Provide the [X, Y] coordinate of the cell's center where the given text is located.  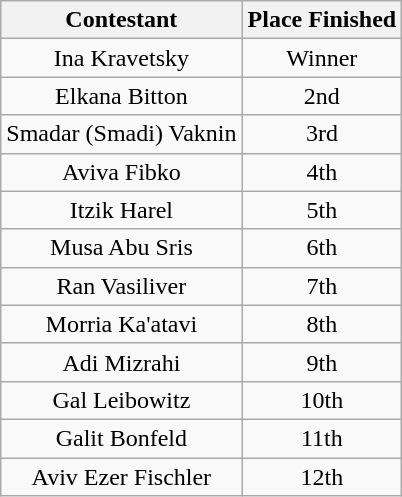
Contestant [122, 20]
10th [322, 400]
Winner [322, 58]
Aviv Ezer Fischler [122, 477]
8th [322, 324]
Aviva Fibko [122, 172]
Place Finished [322, 20]
5th [322, 210]
Ina Kravetsky [122, 58]
Galit Bonfeld [122, 438]
Smadar (Smadi) Vaknin [122, 134]
12th [322, 477]
Elkana Bitton [122, 96]
7th [322, 286]
Gal Leibowitz [122, 400]
Morria Ka'atavi [122, 324]
Musa Abu Sris [122, 248]
3rd [322, 134]
6th [322, 248]
9th [322, 362]
Adi Mizrahi [122, 362]
11th [322, 438]
2nd [322, 96]
Itzik Harel [122, 210]
Ran Vasiliver [122, 286]
4th [322, 172]
